Find where the given text appears and provide that cell's center as [X, Y] coordinate. 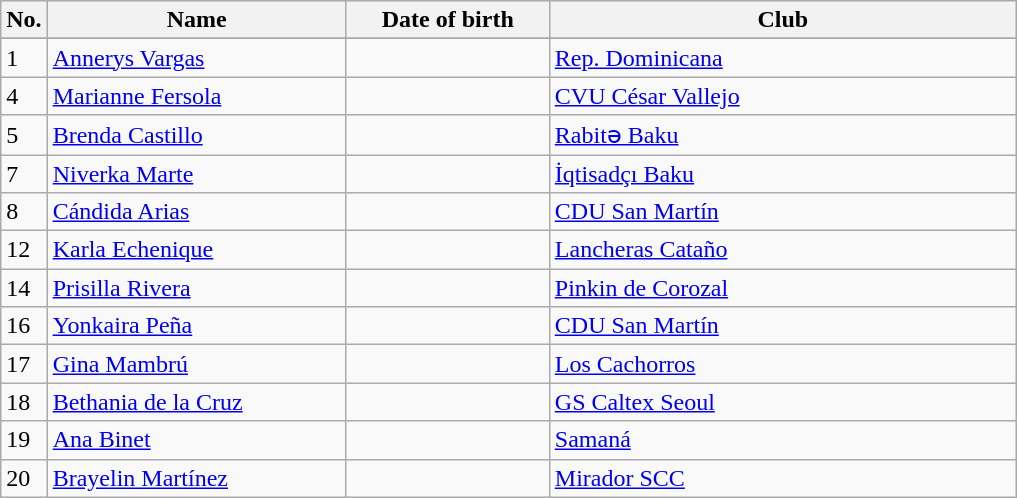
1 [24, 58]
12 [24, 250]
Rep. Dominicana [782, 58]
Marianne Fersola [196, 96]
7 [24, 173]
Club [782, 20]
GS Caltex Seoul [782, 402]
No. [24, 20]
Gina Mambrú [196, 364]
19 [24, 440]
Ana Binet [196, 440]
20 [24, 478]
17 [24, 364]
14 [24, 288]
İqtisadçı Baku [782, 173]
Yonkaira Peña [196, 326]
Brenda Castillo [196, 135]
Bethania de la Cruz [196, 402]
Rabitə Baku [782, 135]
Cándida Arias [196, 212]
Date of birth [448, 20]
18 [24, 402]
16 [24, 326]
8 [24, 212]
Mirador SCC [782, 478]
4 [24, 96]
CVU César Vallejo [782, 96]
Annerys Vargas [196, 58]
Name [196, 20]
Niverka Marte [196, 173]
Samaná [782, 440]
Lancheras Cataño [782, 250]
Brayelin Martínez [196, 478]
5 [24, 135]
Prisilla Rivera [196, 288]
Los Cachorros [782, 364]
Karla Echenique [196, 250]
Pinkin de Corozal [782, 288]
